Output the (x, y) coordinate of the center of the cell containing the given text.  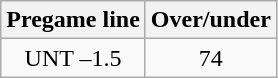
UNT –1.5 (74, 58)
Over/under (210, 20)
Pregame line (74, 20)
74 (210, 58)
